Search for the cell housing the specified text and yield its [x, y] center coordinate. 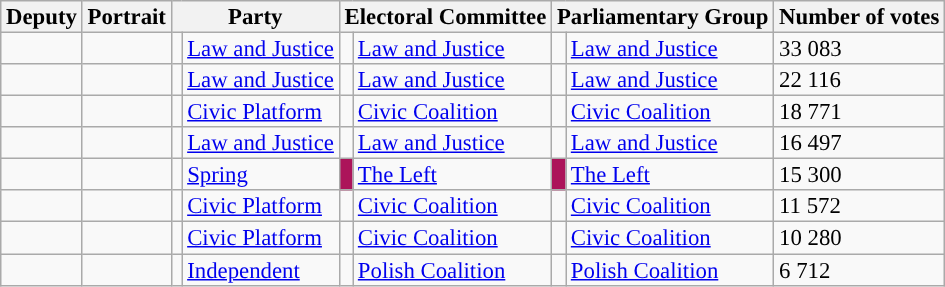
33 083 [860, 49]
Parliamentary Group [663, 17]
Electoral Committee [445, 17]
10 280 [860, 238]
Number of votes [860, 17]
Party [255, 17]
11 572 [860, 206]
6 712 [860, 270]
22 116 [860, 80]
16 497 [860, 143]
Portrait [126, 17]
Deputy [42, 17]
Spring [260, 175]
Independent [260, 270]
18 771 [860, 112]
15 300 [860, 175]
